Capture the cell that displays the provided text and extract its (X, Y) central coordinate. 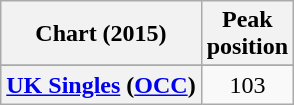
Peakposition (247, 34)
103 (247, 85)
Chart (2015) (101, 34)
UK Singles (OCC) (101, 85)
